For the text-containing cell, return its midpoint in [X, Y] coordinate format. 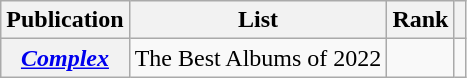
The Best Albums of 2022 [258, 58]
Complex [65, 58]
Publication [65, 20]
List [258, 20]
Rank [420, 20]
